Locate the cell with the specified text and output its [x, y] center coordinate. 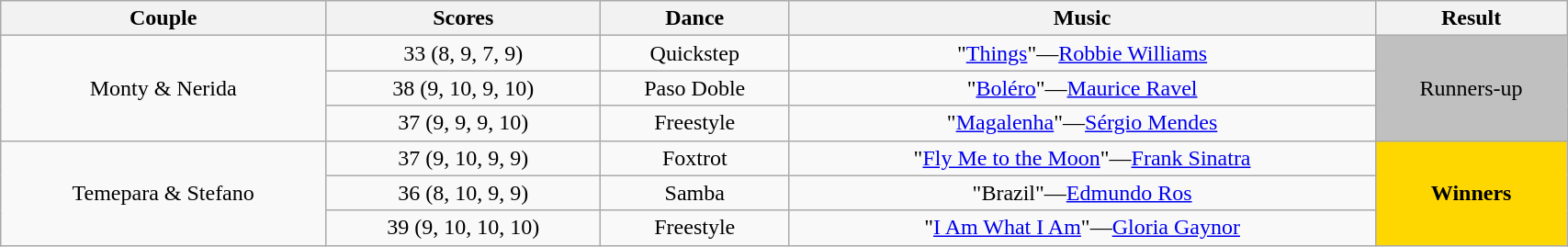
Foxtrot [694, 158]
Winners [1472, 193]
Monty & Nerida [164, 88]
Music [1082, 18]
"Magalenha"—Sérgio Mendes [1082, 123]
Temepara & Stefano [164, 193]
"Brazil"—Edmundo Ros [1082, 193]
33 (8, 9, 7, 9) [463, 53]
37 (9, 9, 9, 10) [463, 123]
39 (9, 10, 10, 10) [463, 228]
Samba [694, 193]
"Fly Me to the Moon"—Frank Sinatra [1082, 158]
Scores [463, 18]
Dance [694, 18]
"I Am What I Am"—Gloria Gaynor [1082, 228]
"Boléro"—Maurice Ravel [1082, 88]
Runners-up [1472, 88]
"Things"—Robbie Williams [1082, 53]
Result [1472, 18]
36 (8, 10, 9, 9) [463, 193]
Quickstep [694, 53]
38 (9, 10, 9, 10) [463, 88]
Paso Doble [694, 88]
37 (9, 10, 9, 9) [463, 158]
Couple [164, 18]
